Provide the [x, y] coordinate of the cell's center where the given text is located.  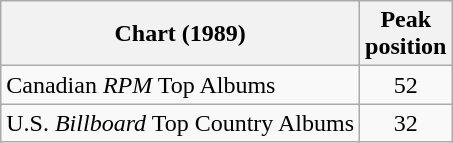
52 [406, 85]
Peakposition [406, 34]
Chart (1989) [180, 34]
32 [406, 123]
Canadian RPM Top Albums [180, 85]
U.S. Billboard Top Country Albums [180, 123]
